Identify which cell holds the provided text, then report its [X, Y] central coordinate. 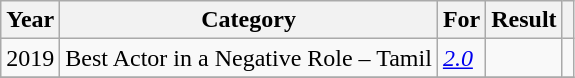
Result [524, 20]
Best Actor in a Negative Role – Tamil [249, 58]
2019 [30, 58]
For [461, 20]
Year [30, 20]
Category [249, 20]
2.0 [461, 58]
